Provide the (x, y) coordinate of the cell's center where the given text is located.  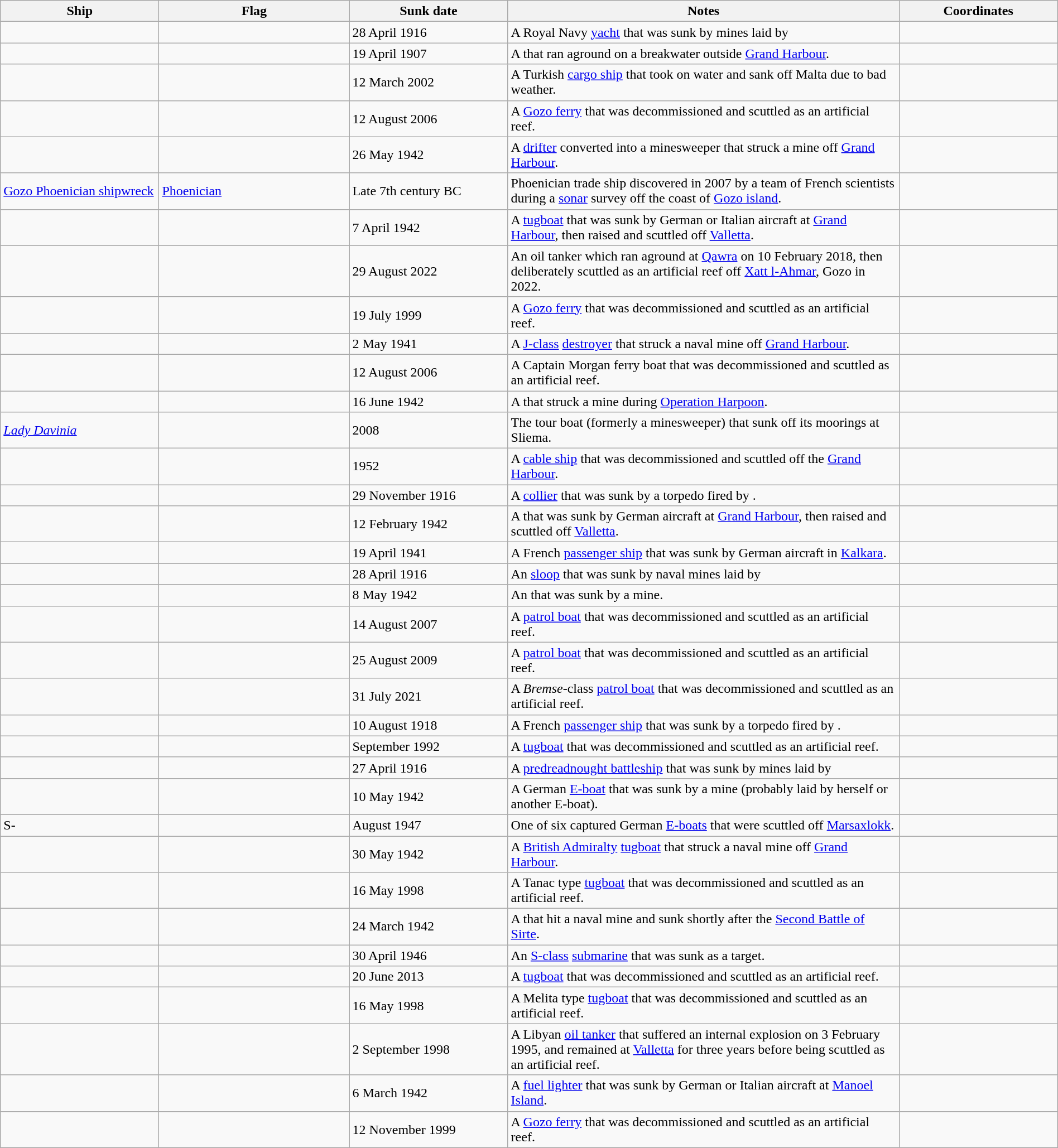
Sunk date (429, 11)
2 May 1941 (429, 344)
12 March 2002 (429, 83)
Coordinates (978, 11)
19 July 1999 (429, 315)
A French passenger ship that was sunk by German aircraft in Kalkara. (703, 553)
S- (80, 825)
12 November 1999 (429, 1129)
August 1947 (429, 825)
A Royal Navy yacht that was sunk by mines laid by (703, 32)
A predreadnought battleship that was sunk by mines laid by (703, 768)
30 April 1946 (429, 956)
14 August 2007 (429, 624)
29 November 1916 (429, 495)
A fuel lighter that was sunk by German or Italian aircraft at Manoel Island. (703, 1093)
12 February 1942 (429, 524)
29 August 2022 (429, 271)
A tugboat that was sunk by German or Italian aircraft at Grand Harbour, then raised and scuttled off Valletta. (703, 228)
A Turkish cargo ship that took on water and sank off Malta due to bad weather. (703, 83)
Notes (703, 11)
Late 7th century BC (429, 191)
19 April 1941 (429, 553)
24 March 1942 (429, 927)
A Captain Morgan ferry boat that was decommissioned and scuttled as an artificial reef. (703, 373)
The tour boat (formerly a minesweeper) that sunk off its moorings at Sliema. (703, 431)
A Tanac type tugboat that was decommissioned and scuttled as an artificial reef. (703, 890)
Phoenician (254, 191)
A drifter converted into a minesweeper that struck a mine off Grand Harbour. (703, 155)
A collier that was sunk by a torpedo fired by . (703, 495)
2008 (429, 431)
A Bremse-class patrol boat that was decommissioned and scuttled as an artificial reef. (703, 696)
31 July 2021 (429, 696)
27 April 1916 (429, 768)
26 May 1942 (429, 155)
8 May 1942 (429, 595)
19 April 1907 (429, 54)
2 September 1998 (429, 1049)
A that was sunk by German aircraft at Grand Harbour, then raised and scuttled off Valletta. (703, 524)
Flag (254, 11)
25 August 2009 (429, 660)
Lady Davinia (80, 431)
A French passenger ship that was sunk by a torpedo fired by . (703, 725)
Phoenician trade ship discovered in 2007 by a team of French scientists during a sonar survey off the coast of Gozo island. (703, 191)
Ship (80, 11)
Gozo Phoenician shipwreck (80, 191)
10 May 1942 (429, 797)
10 August 1918 (429, 725)
A that hit a naval mine and sunk shortly after the Second Battle of Sirte. (703, 927)
An that was sunk by a mine. (703, 595)
A German E-boat that was sunk by a mine (probably laid by herself or another E-boat). (703, 797)
September 1992 (429, 746)
One of six captured German E-boats that were scuttled off Marsaxlokk. (703, 825)
An S-class submarine that was sunk as a target. (703, 956)
An sloop that was sunk by naval mines laid by (703, 574)
An oil tanker which ran aground at Qawra on 10 February 2018, then deliberately scuttled as an artificial reef off Xatt l-Aħmar, Gozo in 2022. (703, 271)
A J-class destroyer that struck a naval mine off Grand Harbour. (703, 344)
A cable ship that was decommissioned and scuttled off the Grand Harbour. (703, 466)
7 April 1942 (429, 228)
A that ran aground on a breakwater outside Grand Harbour. (703, 54)
20 June 2013 (429, 977)
A British Admiralty tugboat that struck a naval mine off Grand Harbour. (703, 853)
A Melita type tugboat that was decommissioned and scuttled as an artificial reef. (703, 1005)
16 June 1942 (429, 401)
1952 (429, 466)
A that struck a mine during Operation Harpoon. (703, 401)
30 May 1942 (429, 853)
6 March 1942 (429, 1093)
